For the text-containing cell, return its midpoint in (x, y) coordinate format. 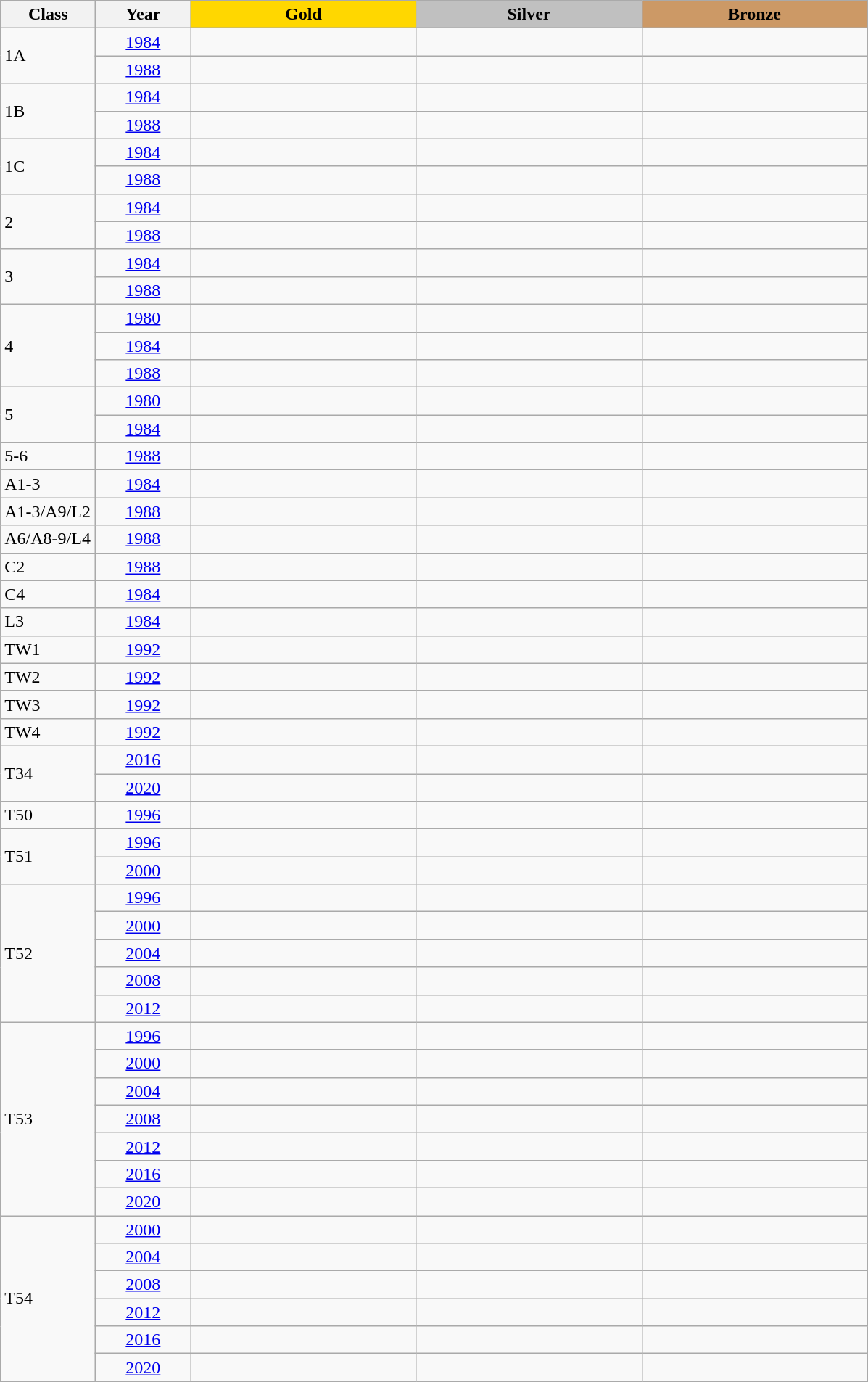
5 (48, 415)
TW4 (48, 732)
T52 (48, 953)
4 (48, 345)
T54 (48, 1299)
Bronze (754, 15)
T50 (48, 815)
A6/A8-9/L4 (48, 539)
C2 (48, 567)
Gold (303, 15)
C4 (48, 594)
1C (48, 166)
T34 (48, 773)
T53 (48, 1119)
1A (48, 56)
A1-3 (48, 484)
1B (48, 111)
5-6 (48, 456)
TW3 (48, 704)
Year (144, 15)
A1-3/A9/L2 (48, 511)
2 (48, 221)
T51 (48, 857)
L3 (48, 622)
TW1 (48, 649)
TW2 (48, 677)
3 (48, 276)
Class (48, 15)
Silver (529, 15)
